Extract the (X, Y) coordinate from the center of the cell holding the provided text.  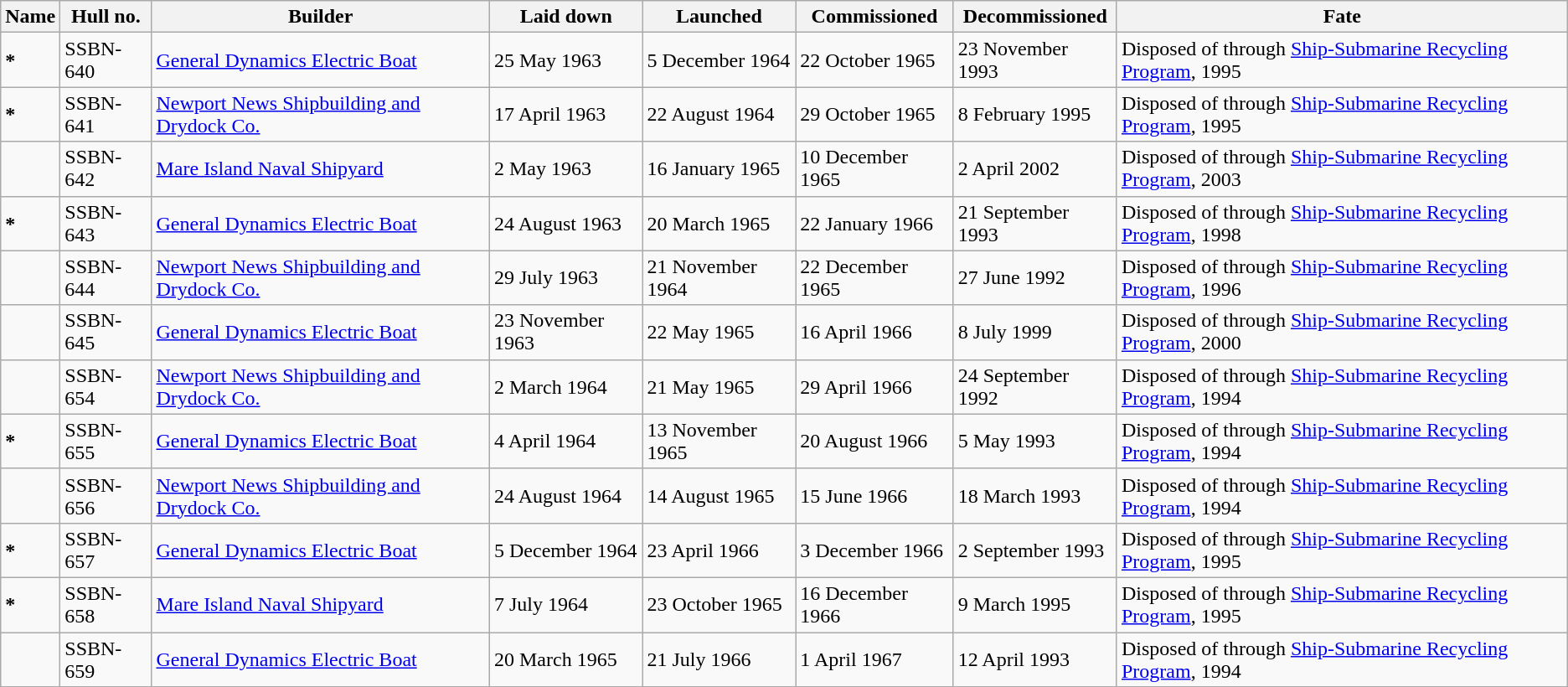
SSBN-645 (106, 332)
Builder (321, 17)
21 July 1966 (719, 659)
10 December 1965 (874, 169)
22 August 1964 (719, 114)
SSBN-644 (106, 278)
29 October 1965 (874, 114)
25 May 1963 (566, 60)
Laid down (566, 17)
24 September 1992 (1035, 387)
15 June 1966 (874, 496)
SSBN-654 (106, 387)
18 March 1993 (1035, 496)
2 March 1964 (566, 387)
22 January 1966 (874, 223)
SSBN-643 (106, 223)
21 May 1965 (719, 387)
21 September 1993 (1035, 223)
SSBN-641 (106, 114)
7 July 1964 (566, 605)
Hull no. (106, 17)
24 August 1964 (566, 496)
23 October 1965 (719, 605)
23 April 1966 (719, 550)
29 April 1966 (874, 387)
24 August 1963 (566, 223)
Disposed of through Ship-Submarine Recycling Program, 2003 (1342, 169)
Commissioned (874, 17)
13 November 1965 (719, 441)
4 April 1964 (566, 441)
SSBN-658 (106, 605)
23 November 1963 (566, 332)
5 May 1993 (1035, 441)
Fate (1342, 17)
Decommissioned (1035, 17)
Name (30, 17)
16 April 1966 (874, 332)
8 July 1999 (1035, 332)
17 April 1963 (566, 114)
23 November 1993 (1035, 60)
SSBN-640 (106, 60)
Disposed of through Ship-Submarine Recycling Program, 1998 (1342, 223)
SSBN-655 (106, 441)
Disposed of through Ship-Submarine Recycling Program, 2000 (1342, 332)
3 December 1966 (874, 550)
SSBN-642 (106, 169)
22 October 1965 (874, 60)
2 September 1993 (1035, 550)
16 January 1965 (719, 169)
Launched (719, 17)
9 March 1995 (1035, 605)
20 August 1966 (874, 441)
14 August 1965 (719, 496)
SSBN-659 (106, 659)
1 April 1967 (874, 659)
16 December 1966 (874, 605)
22 December 1965 (874, 278)
2 May 1963 (566, 169)
8 February 1995 (1035, 114)
27 June 1992 (1035, 278)
12 April 1993 (1035, 659)
22 May 1965 (719, 332)
2 April 2002 (1035, 169)
29 July 1963 (566, 278)
Disposed of through Ship-Submarine Recycling Program, 1996 (1342, 278)
SSBN-657 (106, 550)
SSBN-656 (106, 496)
21 November 1964 (719, 278)
